Extract the [x, y] coordinate from the center of the cell holding the provided text.  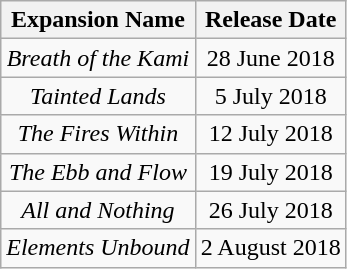
19 July 2018 [270, 172]
12 July 2018 [270, 134]
28 June 2018 [270, 58]
26 July 2018 [270, 210]
Elements Unbound [98, 248]
All and Nothing [98, 210]
Tainted Lands [98, 96]
The Fires Within [98, 134]
Expansion Name [98, 20]
Breath of the Kami [98, 58]
5 July 2018 [270, 96]
2 August 2018 [270, 248]
Release Date [270, 20]
The Ebb and Flow [98, 172]
